Extract the (x, y) coordinate from the center of the cell holding the provided text.  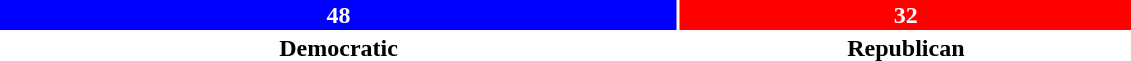
32 (906, 15)
48 (338, 15)
